Detect which cell encompasses the target text, then output its [x, y] center coordinate. 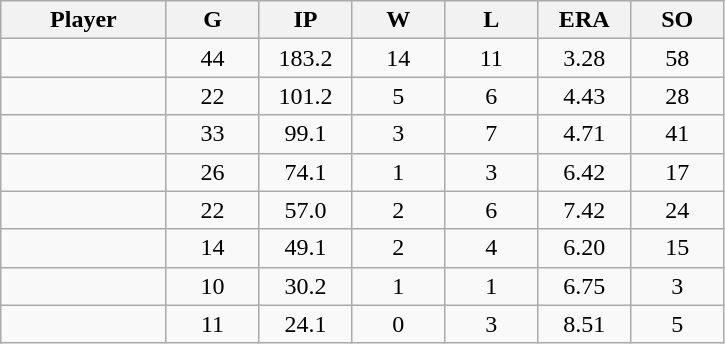
W [398, 20]
Player [84, 20]
4.43 [584, 96]
41 [678, 134]
0 [398, 324]
49.1 [306, 248]
183.2 [306, 58]
44 [212, 58]
74.1 [306, 172]
28 [678, 96]
10 [212, 286]
24.1 [306, 324]
SO [678, 20]
ERA [584, 20]
4.71 [584, 134]
G [212, 20]
7 [492, 134]
58 [678, 58]
6.75 [584, 286]
4 [492, 248]
3.28 [584, 58]
33 [212, 134]
24 [678, 210]
26 [212, 172]
30.2 [306, 286]
99.1 [306, 134]
101.2 [306, 96]
57.0 [306, 210]
7.42 [584, 210]
IP [306, 20]
8.51 [584, 324]
6.20 [584, 248]
6.42 [584, 172]
L [492, 20]
17 [678, 172]
15 [678, 248]
